Detect which cell encompasses the target text, then output its [X, Y] center coordinate. 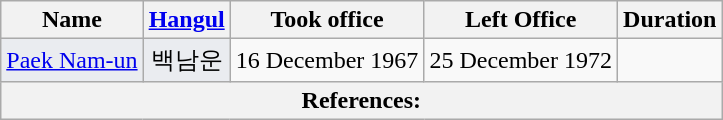
25 December 1972 [521, 60]
Name [72, 20]
백남운 [186, 60]
Paek Nam-un [72, 60]
Took office [327, 20]
16 December 1967 [327, 60]
Duration [670, 20]
Left Office [521, 20]
References: [362, 100]
Hangul [186, 20]
